Output the [X, Y] coordinate of the center of the cell containing the given text.  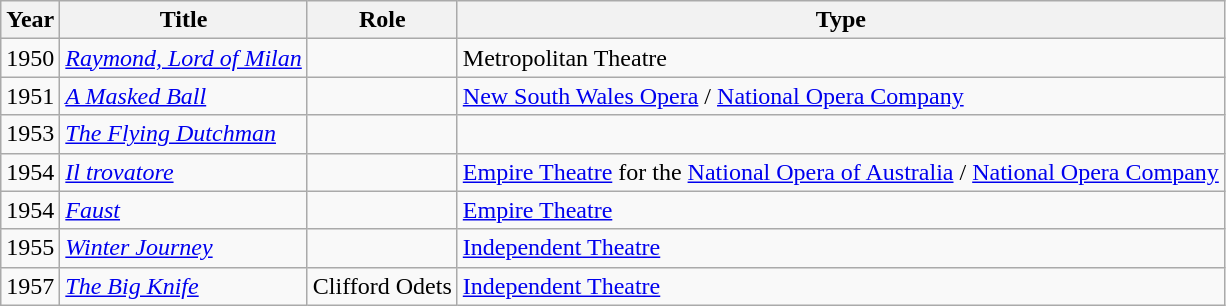
Role [382, 20]
Metropolitan Theatre [840, 58]
1950 [30, 58]
Empire Theatre [840, 210]
Year [30, 20]
Clifford Odets [382, 286]
New South Wales Opera / National Opera Company [840, 96]
The Flying Dutchman [184, 134]
Empire Theatre for the National Opera of Australia / National Opera Company [840, 172]
1957 [30, 286]
1953 [30, 134]
1955 [30, 248]
Winter Journey [184, 248]
1951 [30, 96]
Il trovatore [184, 172]
A Masked Ball [184, 96]
The Big Knife [184, 286]
Type [840, 20]
Raymond, Lord of Milan [184, 58]
Title [184, 20]
Faust [184, 210]
